Identify which cell holds the provided text, then report its [X, Y] central coordinate. 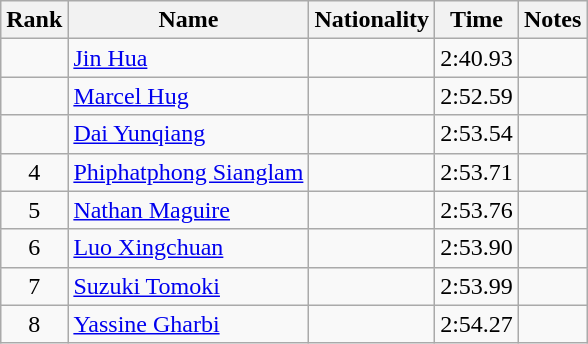
Nathan Maguire [188, 210]
2:53.76 [477, 210]
2:40.93 [477, 58]
2:53.99 [477, 286]
Rank [34, 20]
5 [34, 210]
Notes [552, 20]
2:53.71 [477, 172]
8 [34, 324]
Jin Hua [188, 58]
2:53.54 [477, 134]
4 [34, 172]
6 [34, 248]
2:52.59 [477, 96]
Dai Yunqiang [188, 134]
Suzuki Tomoki [188, 286]
Name [188, 20]
2:54.27 [477, 324]
2:53.90 [477, 248]
Marcel Hug [188, 96]
Nationality [372, 20]
Luo Xingchuan [188, 248]
7 [34, 286]
Phiphatphong Sianglam [188, 172]
Time [477, 20]
Yassine Gharbi [188, 324]
